For the text-containing cell, return its midpoint in (X, Y) coordinate format. 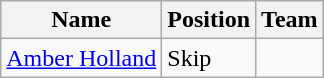
Name (82, 20)
Team (290, 20)
Skip (209, 58)
Amber Holland (82, 58)
Position (209, 20)
